Capture the cell that displays the provided text and extract its (x, y) central coordinate. 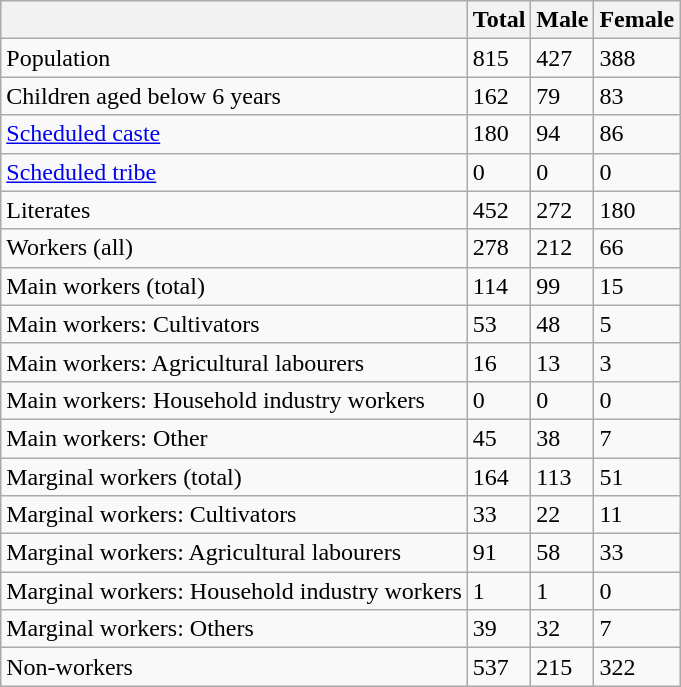
Workers (all) (234, 248)
388 (637, 58)
Children aged below 6 years (234, 96)
162 (499, 96)
Total (499, 20)
22 (562, 515)
38 (562, 438)
113 (562, 477)
322 (637, 667)
13 (562, 362)
3 (637, 362)
Main workers: Agricultural labourers (234, 362)
Main workers: Household industry workers (234, 400)
5 (637, 324)
94 (562, 134)
Marginal workers: Agricultural labourers (234, 553)
Population (234, 58)
164 (499, 477)
79 (562, 96)
427 (562, 58)
39 (499, 629)
53 (499, 324)
Female (637, 20)
212 (562, 248)
15 (637, 286)
537 (499, 667)
114 (499, 286)
Marginal workers: Cultivators (234, 515)
Marginal workers: Household industry workers (234, 591)
Scheduled tribe (234, 172)
86 (637, 134)
Marginal workers (total) (234, 477)
66 (637, 248)
452 (499, 210)
83 (637, 96)
278 (499, 248)
Non-workers (234, 667)
91 (499, 553)
58 (562, 553)
Main workers: Cultivators (234, 324)
Main workers: Other (234, 438)
51 (637, 477)
Literates (234, 210)
Marginal workers: Others (234, 629)
11 (637, 515)
272 (562, 210)
45 (499, 438)
32 (562, 629)
Main workers (total) (234, 286)
215 (562, 667)
48 (562, 324)
Male (562, 20)
99 (562, 286)
815 (499, 58)
16 (499, 362)
Scheduled caste (234, 134)
